For the text-containing cell, return its midpoint in (X, Y) coordinate format. 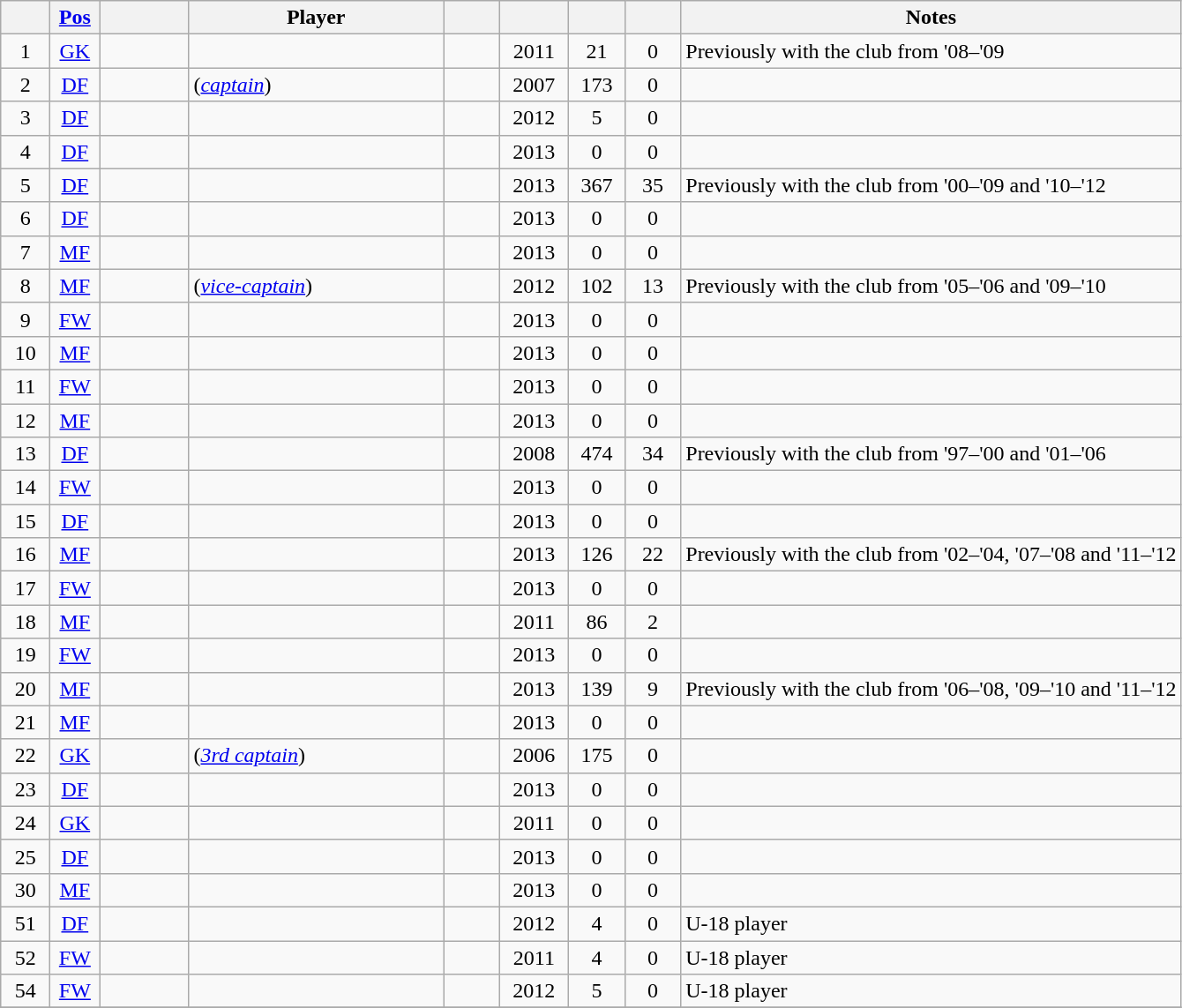
25 (26, 856)
Notes (931, 18)
2006 (535, 756)
474 (597, 454)
1 (26, 51)
30 (26, 890)
Previously with the club from '05–'06 and '09–'10 (931, 286)
(vice-captain) (316, 286)
139 (597, 689)
11 (26, 386)
(3rd captain) (316, 756)
16 (26, 555)
86 (597, 622)
175 (597, 756)
Previously with the club from '08–'09 (931, 51)
51 (26, 923)
Previously with the club from '02–'04, '07–'08 and '11–'12 (931, 555)
Previously with the club from '97–'00 and '01–'06 (931, 454)
102 (597, 286)
Pos (75, 18)
19 (26, 655)
15 (26, 521)
18 (26, 622)
20 (26, 689)
10 (26, 353)
14 (26, 488)
(captain) (316, 85)
7 (26, 252)
3 (26, 118)
12 (26, 421)
17 (26, 588)
24 (26, 823)
34 (653, 454)
35 (653, 185)
126 (597, 555)
6 (26, 219)
Previously with the club from '00–'09 and '10–'12 (931, 185)
367 (597, 185)
23 (26, 789)
173 (597, 85)
Previously with the club from '06–'08, '09–'10 and '11–'12 (931, 689)
54 (26, 991)
2007 (535, 85)
Player (316, 18)
8 (26, 286)
52 (26, 957)
2008 (535, 454)
